Identify which cell holds the provided text, then report its [X, Y] central coordinate. 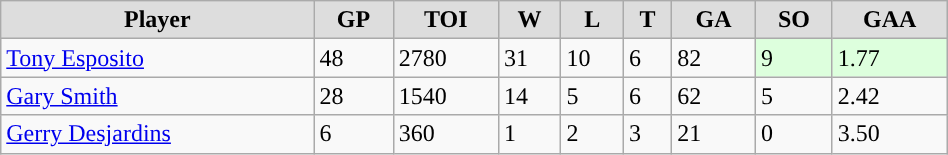
TOI [446, 20]
28 [354, 96]
1.77 [890, 58]
Player [158, 20]
GP [354, 20]
W [530, 20]
GA [714, 20]
SO [794, 20]
0 [794, 134]
GAA [890, 20]
Tony Esposito [158, 58]
2 [592, 134]
1540 [446, 96]
62 [714, 96]
3.50 [890, 134]
360 [446, 134]
2.42 [890, 96]
T [647, 20]
48 [354, 58]
3 [647, 134]
82 [714, 58]
1 [530, 134]
Gary Smith [158, 96]
Gerry Desjardins [158, 134]
14 [530, 96]
21 [714, 134]
2780 [446, 58]
L [592, 20]
10 [592, 58]
31 [530, 58]
9 [794, 58]
